Detect which cell encompasses the target text, then output its [X, Y] center coordinate. 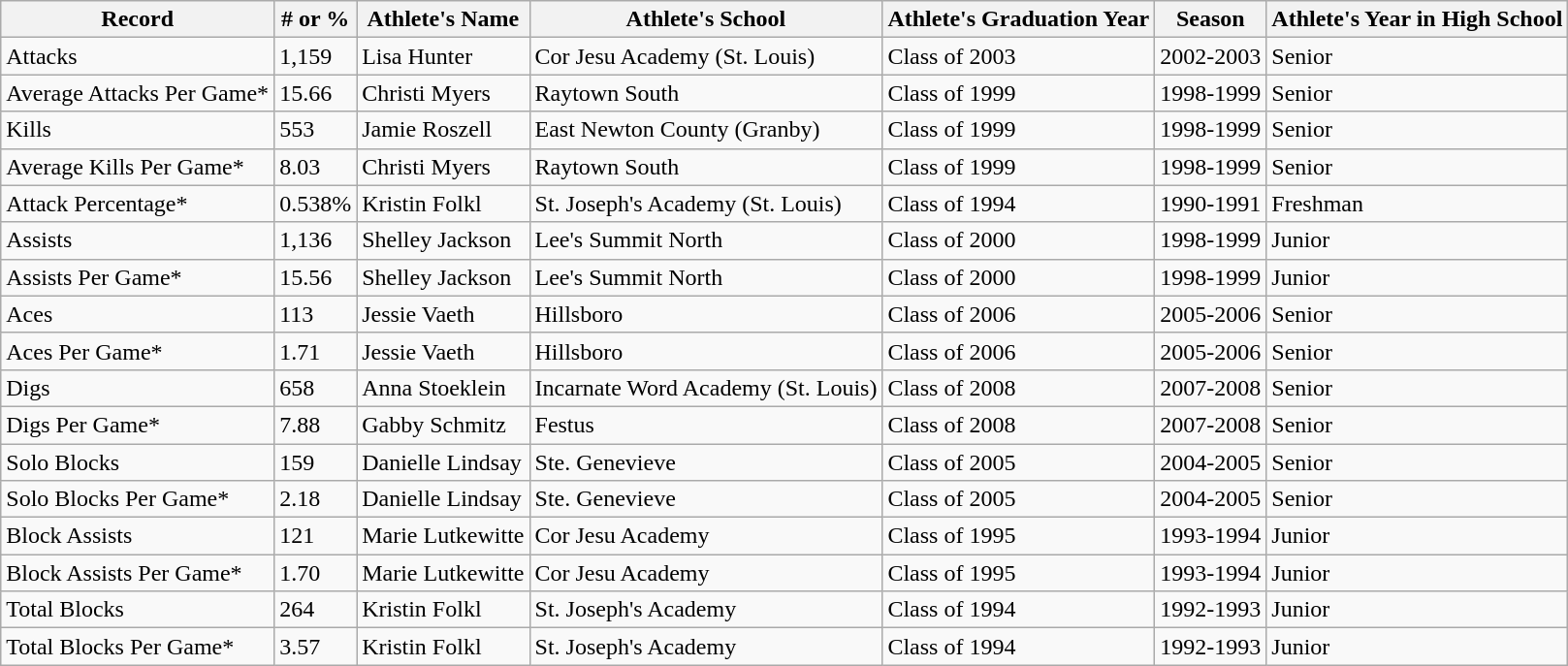
Incarnate Word Academy (St. Louis) [706, 388]
Attacks [138, 56]
1990-1991 [1210, 204]
1,136 [316, 240]
159 [316, 462]
Cor Jesu Academy (St. Louis) [706, 56]
3.57 [316, 647]
553 [316, 130]
Block Assists [138, 536]
Total Blocks [138, 610]
Aces Per Game* [138, 351]
Athlete's Year in High School [1418, 19]
Block Assists Per Game* [138, 573]
121 [316, 536]
264 [316, 610]
Attack Percentage* [138, 204]
Average Kills Per Game* [138, 167]
Season [1210, 19]
Athlete's Graduation Year [1018, 19]
8.03 [316, 167]
Anna Stoeklein [443, 388]
Average Attacks Per Game* [138, 93]
2002-2003 [1210, 56]
Digs [138, 388]
Freshman [1418, 204]
Assists Per Game* [138, 277]
15.56 [316, 277]
# or % [316, 19]
658 [316, 388]
15.66 [316, 93]
Athlete's Name [443, 19]
Digs Per Game* [138, 425]
Festus [706, 425]
2.18 [316, 499]
Solo Blocks Per Game* [138, 499]
1.71 [316, 351]
0.538% [316, 204]
7.88 [316, 425]
St. Joseph's Academy (St. Louis) [706, 204]
Class of 2003 [1018, 56]
Athlete's School [706, 19]
Jamie Roszell [443, 130]
Assists [138, 240]
1,159 [316, 56]
113 [316, 314]
Total Blocks Per Game* [138, 647]
Solo Blocks [138, 462]
1.70 [316, 573]
Record [138, 19]
Kills [138, 130]
Lisa Hunter [443, 56]
Aces [138, 314]
East Newton County (Granby) [706, 130]
Gabby Schmitz [443, 425]
